Locate the cell with the specified text and output its (x, y) center coordinate. 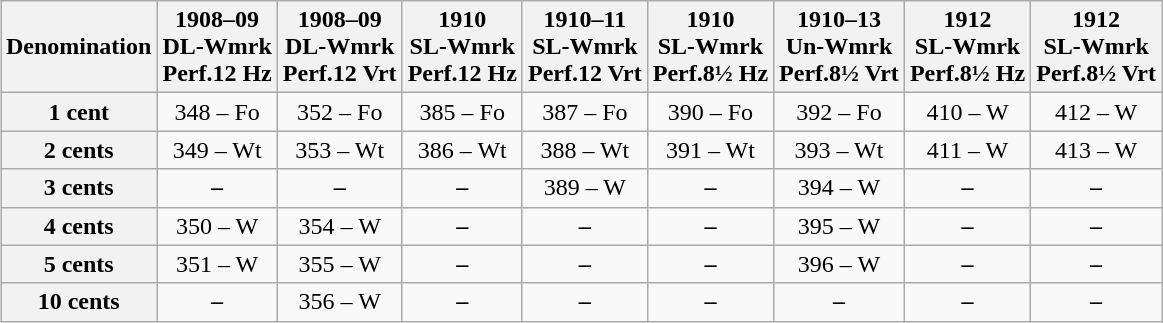
410 – W (967, 112)
1910SL-WmrkPerf.8½ Hz (710, 47)
353 – Wt (340, 150)
1 cent (78, 112)
351 – W (217, 264)
354 – W (340, 226)
388 – Wt (584, 150)
394 – W (840, 188)
Denomination (78, 47)
1908–09DL-WmrkPerf.12 Vrt (340, 47)
1910–13Un-WmrkPerf.8½ Vrt (840, 47)
350 – W (217, 226)
355 – W (340, 264)
348 – Fo (217, 112)
356 – W (340, 302)
4 cents (78, 226)
387 – Fo (584, 112)
413 – W (1096, 150)
391 – Wt (710, 150)
412 – W (1096, 112)
3 cents (78, 188)
389 – W (584, 188)
393 – Wt (840, 150)
385 – Fo (462, 112)
1912SL-WmrkPerf.8½ Vrt (1096, 47)
395 – W (840, 226)
2 cents (78, 150)
411 – W (967, 150)
1910SL-WmrkPerf.12 Hz (462, 47)
390 – Fo (710, 112)
1912SL-WmrkPerf.8½ Hz (967, 47)
396 – W (840, 264)
386 – Wt (462, 150)
1910–11SL-WmrkPerf.12 Vrt (584, 47)
5 cents (78, 264)
1908–09DL-WmrkPerf.12 Hz (217, 47)
10 cents (78, 302)
352 – Fo (340, 112)
392 – Fo (840, 112)
349 – Wt (217, 150)
